Pinpoint the cell where the given text exists, returning its (X, Y) midpoint coordinate. 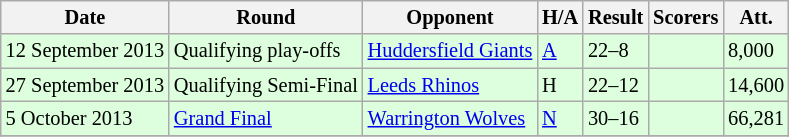
H/A (560, 17)
30–16 (616, 118)
Qualifying Semi-Final (266, 85)
Date (85, 17)
22–8 (616, 51)
Huddersfield Giants (450, 51)
Att. (756, 17)
Opponent (450, 17)
14,600 (756, 85)
Leeds Rhinos (450, 85)
27 September 2013 (85, 85)
Warrington Wolves (450, 118)
Scorers (686, 17)
Grand Final (266, 118)
Qualifying play-offs (266, 51)
12 September 2013 (85, 51)
8,000 (756, 51)
N (560, 118)
5 October 2013 (85, 118)
Round (266, 17)
H (560, 85)
A (560, 51)
Result (616, 17)
22–12 (616, 85)
66,281 (756, 118)
